Determine the [X, Y] coordinate at the center of the cell enclosing the given text.  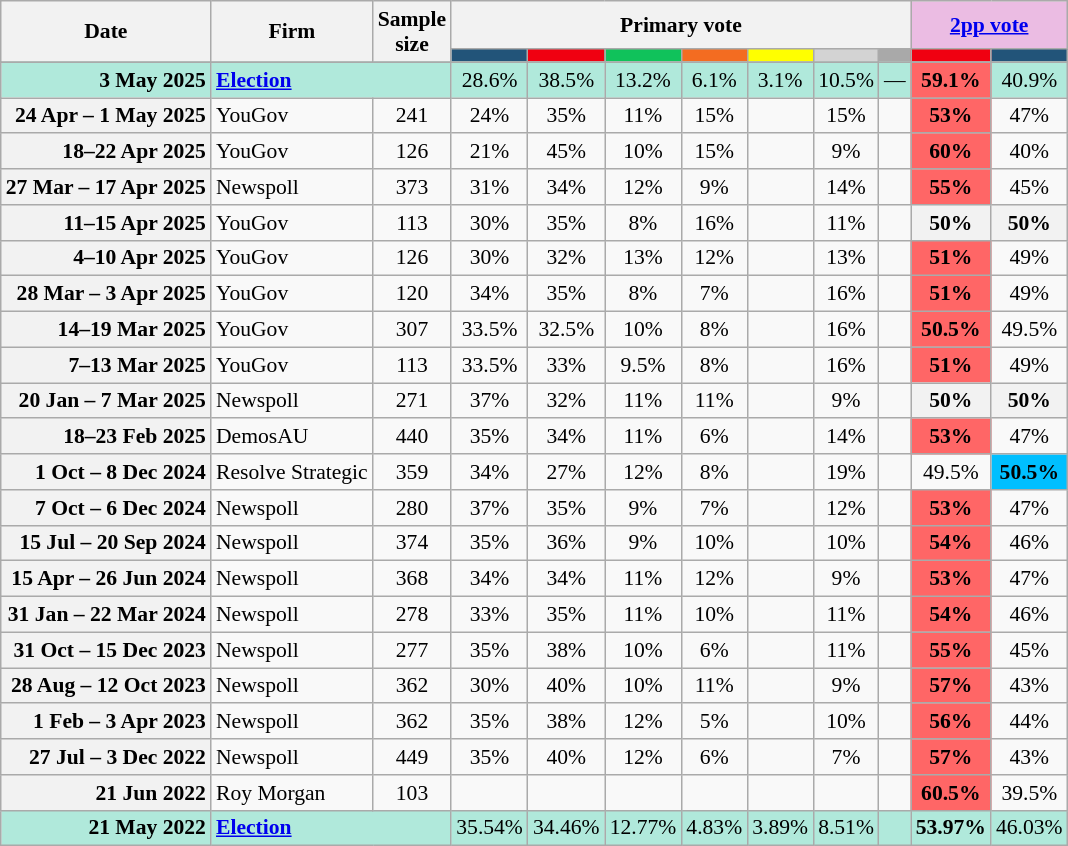
32.5% [566, 330]
374 [412, 543]
31% [490, 187]
27 Mar – 17 Apr 2025 [106, 187]
18–22 Apr 2025 [106, 152]
307 [412, 330]
2pp vote [990, 25]
449 [412, 757]
6.1% [714, 80]
21 May 2022 [106, 828]
13.2% [644, 80]
1 Feb – 3 Apr 2023 [106, 722]
4–10 Apr 2025 [106, 258]
24 Apr – 1 May 2025 [106, 116]
440 [412, 437]
3 May 2025 [106, 80]
15 Jul – 20 Sep 2024 [106, 543]
3.89% [780, 828]
9.5% [644, 365]
7 Oct – 6 Dec 2024 [106, 508]
53.97% [951, 828]
Resolve Strategic [292, 472]
Date [106, 32]
24% [490, 116]
— [895, 80]
14–19 Mar 2025 [106, 330]
20 Jan – 7 Mar 2025 [106, 401]
28.6% [490, 80]
31 Oct – 15 Dec 2023 [106, 650]
10.5% [846, 80]
4.83% [714, 828]
59.1% [951, 80]
241 [412, 116]
11–15 Apr 2025 [106, 223]
120 [412, 294]
60.5% [951, 793]
Roy Morgan [292, 793]
18–23 Feb 2025 [106, 437]
359 [412, 472]
271 [412, 401]
277 [412, 650]
Firm [292, 32]
34.46% [566, 828]
21% [490, 152]
373 [412, 187]
56% [951, 722]
35.54% [490, 828]
278 [412, 615]
1 Oct – 8 Dec 2024 [106, 472]
28 Aug – 12 Oct 2023 [106, 686]
27 Jul – 3 Dec 2022 [106, 757]
5% [714, 722]
40.9% [1030, 80]
46.03% [1030, 828]
103 [412, 793]
27% [566, 472]
3.1% [780, 80]
Samplesize [412, 32]
28 Mar – 3 Apr 2025 [106, 294]
12.77% [644, 828]
36% [566, 543]
19% [846, 472]
38.5% [566, 80]
8.51% [846, 828]
39.5% [1030, 793]
21 Jun 2022 [106, 793]
44% [1030, 722]
Primary vote [680, 25]
60% [951, 152]
31 Jan – 22 Mar 2024 [106, 615]
DemosAU [292, 437]
7–13 Mar 2025 [106, 365]
280 [412, 508]
368 [412, 579]
15 Apr – 26 Jun 2024 [106, 579]
